Return [X, Y] of the center of cell containing provided text 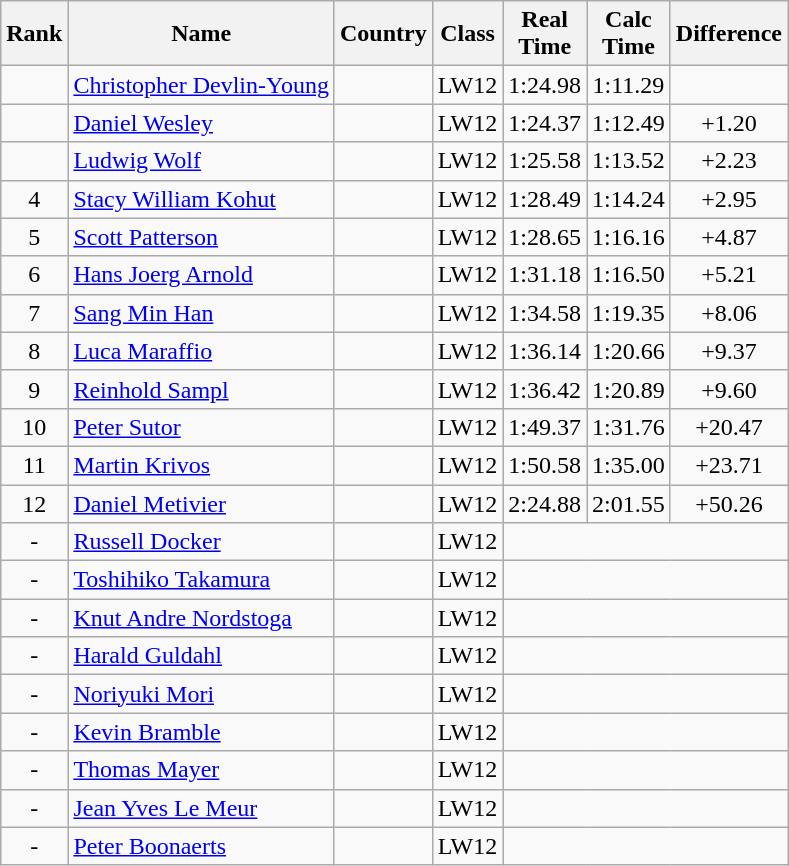
Rank [34, 34]
+20.47 [728, 427]
1:16.16 [629, 237]
1:19.35 [629, 313]
1:28.49 [545, 199]
1:49.37 [545, 427]
Daniel Metivier [202, 503]
12 [34, 503]
1:50.58 [545, 465]
1:31.18 [545, 275]
Stacy William Kohut [202, 199]
Jean Yves Le Meur [202, 808]
+2.23 [728, 161]
Russell Docker [202, 542]
1:13.52 [629, 161]
Harald Guldahl [202, 656]
+8.06 [728, 313]
Toshihiko Takamura [202, 580]
1:28.65 [545, 237]
2:01.55 [629, 503]
+9.37 [728, 351]
Knut Andre Nordstoga [202, 618]
Noriyuki Mori [202, 694]
Sang Min Han [202, 313]
+23.71 [728, 465]
Christopher Devlin-Young [202, 85]
+2.95 [728, 199]
1:25.58 [545, 161]
4 [34, 199]
Scott Patterson [202, 237]
1:12.49 [629, 123]
9 [34, 389]
6 [34, 275]
CalcTime [629, 34]
Difference [728, 34]
11 [34, 465]
8 [34, 351]
Daniel Wesley [202, 123]
10 [34, 427]
RealTime [545, 34]
1:11.29 [629, 85]
Thomas Mayer [202, 770]
Hans Joerg Arnold [202, 275]
Peter Sutor [202, 427]
Ludwig Wolf [202, 161]
+5.21 [728, 275]
5 [34, 237]
1:24.37 [545, 123]
Luca Maraffio [202, 351]
1:36.42 [545, 389]
+50.26 [728, 503]
Country [383, 34]
1:20.89 [629, 389]
2:24.88 [545, 503]
+1.20 [728, 123]
Reinhold Sampl [202, 389]
1:34.58 [545, 313]
Martin Krivos [202, 465]
Peter Boonaerts [202, 846]
+4.87 [728, 237]
Class [468, 34]
+9.60 [728, 389]
7 [34, 313]
1:31.76 [629, 427]
1:36.14 [545, 351]
1:35.00 [629, 465]
1:20.66 [629, 351]
Kevin Bramble [202, 732]
1:24.98 [545, 85]
1:14.24 [629, 199]
1:16.50 [629, 275]
Name [202, 34]
